Identify which cell holds the provided text, then report its [x, y] central coordinate. 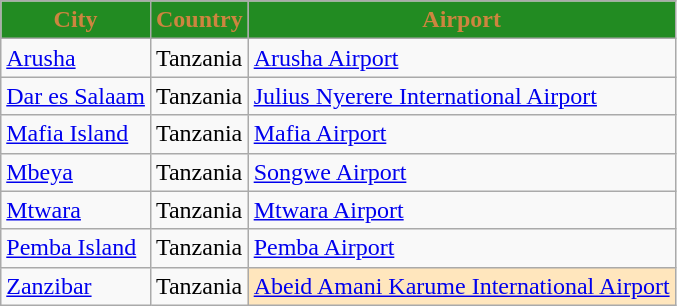
Airport [462, 20]
Abeid Amani Karume International Airport [462, 286]
Mbeya [76, 172]
Mafia Island [76, 134]
Zanzibar [76, 286]
Pemba Airport [462, 248]
City [76, 20]
Pemba Island [76, 248]
Songwe Airport [462, 172]
Julius Nyerere International Airport [462, 96]
Mtwara [76, 210]
Mtwara Airport [462, 210]
Arusha [76, 58]
Dar es Salaam [76, 96]
Mafia Airport [462, 134]
Arusha Airport [462, 58]
Country [199, 20]
